Return the [x, y] coordinate for the center point of the cell that contains the specified text.  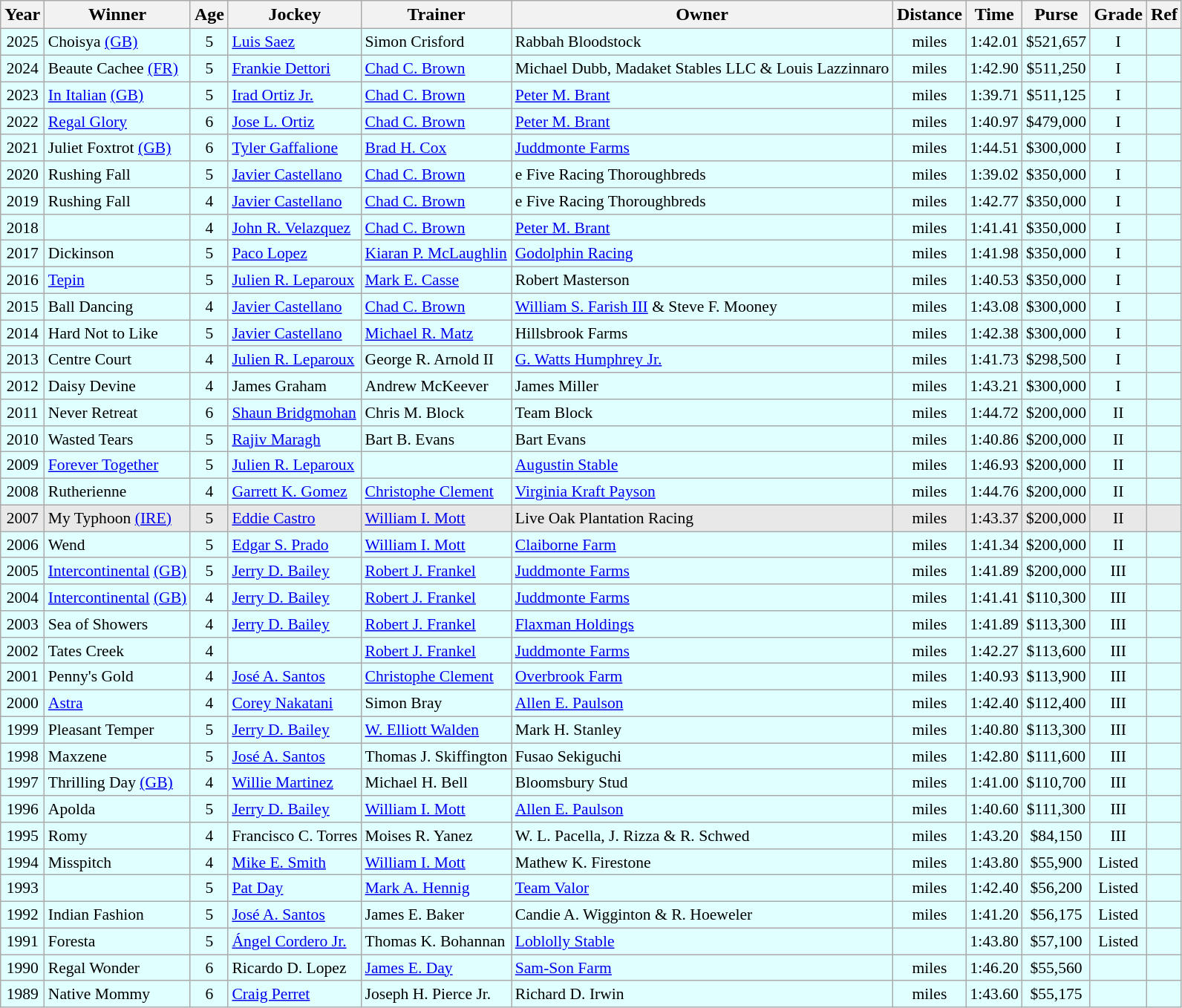
Mike E. Smith [294, 862]
2009 [22, 465]
W. L. Pacella, J. Rizza & R. Schwed [702, 836]
2004 [22, 598]
$84,150 [1056, 836]
1:40.97 [993, 122]
1:39.02 [993, 174]
Juliet Foxtrot (GB) [117, 148]
1:41.20 [993, 914]
$111,300 [1056, 809]
2025 [22, 42]
Edgar S. Prado [294, 545]
Jose L. Ortiz [294, 122]
2005 [22, 571]
2011 [22, 413]
Bart B. Evans [436, 439]
Time [993, 15]
Michael R. Matz [436, 333]
2020 [22, 174]
2014 [22, 333]
1:42.38 [993, 333]
$511,250 [1056, 68]
Grade [1118, 15]
Loblolly Stable [702, 941]
Regal Glory [117, 122]
George R. Arnold II [436, 359]
1997 [22, 782]
Hillsbrook Farms [702, 333]
Distance [930, 15]
$56,200 [1056, 888]
Brad H. Cox [436, 148]
Hard Not to Like [117, 333]
Tyler Gaffalione [294, 148]
In Italian (GB) [117, 95]
$298,500 [1056, 359]
1:43.21 [993, 386]
Ángel Cordero Jr. [294, 941]
1:43.37 [993, 518]
2013 [22, 359]
Augustin Stable [702, 465]
1990 [22, 968]
Dickinson [117, 254]
William S. Farish III & Steve F. Mooney [702, 307]
James E. Day [436, 968]
Pat Day [294, 888]
Beaute Cachee (FR) [117, 68]
Richard D. Irwin [702, 994]
Rabbah Bloodstock [702, 42]
$110,700 [1056, 782]
1:42.77 [993, 201]
Shaun Bridgmohan [294, 413]
Live Oak Plantation Racing [702, 518]
2022 [22, 122]
Year [22, 15]
James E. Baker [436, 914]
$511,125 [1056, 95]
1996 [22, 809]
Misspitch [117, 862]
1:46.20 [993, 968]
2016 [22, 280]
Chris M. Block [436, 413]
Sea of Showers [117, 624]
Jockey [294, 15]
$55,900 [1056, 862]
2021 [22, 148]
2000 [22, 703]
Wasted Tears [117, 439]
2007 [22, 518]
2003 [22, 624]
Age [209, 15]
Winner [117, 15]
Simon Bray [436, 703]
Regal Wonder [117, 968]
1999 [22, 730]
W. Elliott Walden [436, 730]
Thomas J. Skiffington [436, 756]
Francisco C. Torres [294, 836]
Mathew K. Firestone [702, 862]
1992 [22, 914]
2019 [22, 201]
2006 [22, 545]
1:40.93 [993, 677]
My Typhoon (IRE) [117, 518]
Godolphin Racing [702, 254]
$55,175 [1056, 994]
Kiaran P. McLaughlin [436, 254]
Indian Fashion [117, 914]
Penny's Gold [117, 677]
Purse [1056, 15]
$56,175 [1056, 914]
$55,560 [1056, 968]
Moises R. Yanez [436, 836]
Maxzene [117, 756]
Mark H. Stanley [702, 730]
Simon Crisford [436, 42]
1:42.90 [993, 68]
Wend [117, 545]
$479,000 [1056, 122]
$113,900 [1056, 677]
1:42.27 [993, 650]
2002 [22, 650]
1993 [22, 888]
Centre Court [117, 359]
2010 [22, 439]
Frankie Dettori [294, 68]
Daisy Devine [117, 386]
2018 [22, 227]
Native Mommy [117, 994]
Ricardo D. Lopez [294, 968]
Pleasant Temper [117, 730]
G. Watts Humphrey Jr. [702, 359]
1991 [22, 941]
1:42.01 [993, 42]
$110,300 [1056, 598]
Candie A. Wigginton & R. Hoeweler [702, 914]
Paco Lopez [294, 254]
Rajiv Maragh [294, 439]
James Miller [702, 386]
$113,600 [1056, 650]
Garrett K. Gomez [294, 491]
1:43.60 [993, 994]
Overbrook Farm [702, 677]
Ref [1164, 15]
1:44.76 [993, 491]
Rutherienne [117, 491]
1:41.98 [993, 254]
1:44.51 [993, 148]
$521,657 [1056, 42]
Mark A. Hennig [436, 888]
Eddie Castro [294, 518]
Astra [117, 703]
2012 [22, 386]
2023 [22, 95]
Joseph H. Pierce Jr. [436, 994]
Thomas K. Bohannan [436, 941]
Claiborne Farm [702, 545]
1:40.86 [993, 439]
Tates Creek [117, 650]
Robert Masterson [702, 280]
Never Retreat [117, 413]
Fusao Sekiguchi [702, 756]
1:41.00 [993, 782]
Luis Saez [294, 42]
2008 [22, 491]
Choisya (GB) [117, 42]
Flaxman Holdings [702, 624]
Sam-Son Farm [702, 968]
Irad Ortiz Jr. [294, 95]
Andrew McKeever [436, 386]
$57,100 [1056, 941]
Thrilling Day (GB) [117, 782]
1:43.08 [993, 307]
1998 [22, 756]
1:41.73 [993, 359]
James Graham [294, 386]
1:40.80 [993, 730]
Trainer [436, 15]
1995 [22, 836]
1:41.34 [993, 545]
Corey Nakatani [294, 703]
Owner [702, 15]
1:40.53 [993, 280]
Mark E. Casse [436, 280]
1:40.60 [993, 809]
Tepin [117, 280]
$111,600 [1056, 756]
1:44.72 [993, 413]
1:39.71 [993, 95]
Team Valor [702, 888]
2015 [22, 307]
1:46.93 [993, 465]
Romy [117, 836]
Michael Dubb, Madaket Stables LLC & Louis Lazzinnaro [702, 68]
Craig Perret [294, 994]
Ball Dancing [117, 307]
1989 [22, 994]
$112,400 [1056, 703]
Apolda [117, 809]
Bloomsbury Stud [702, 782]
2001 [22, 677]
Forever Together [117, 465]
2017 [22, 254]
Willie Martinez [294, 782]
2024 [22, 68]
Foresta [117, 941]
Michael H. Bell [436, 782]
Virginia Kraft Payson [702, 491]
Bart Evans [702, 439]
1:42.80 [993, 756]
1994 [22, 862]
1:43.20 [993, 836]
John R. Velazquez [294, 227]
Team Block [702, 413]
